Search for the cell housing the specified text and yield its [X, Y] center coordinate. 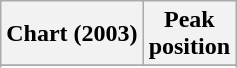
Chart (2003) [72, 34]
Peakposition [189, 34]
